Search for the cell housing the specified text and yield its [X, Y] center coordinate. 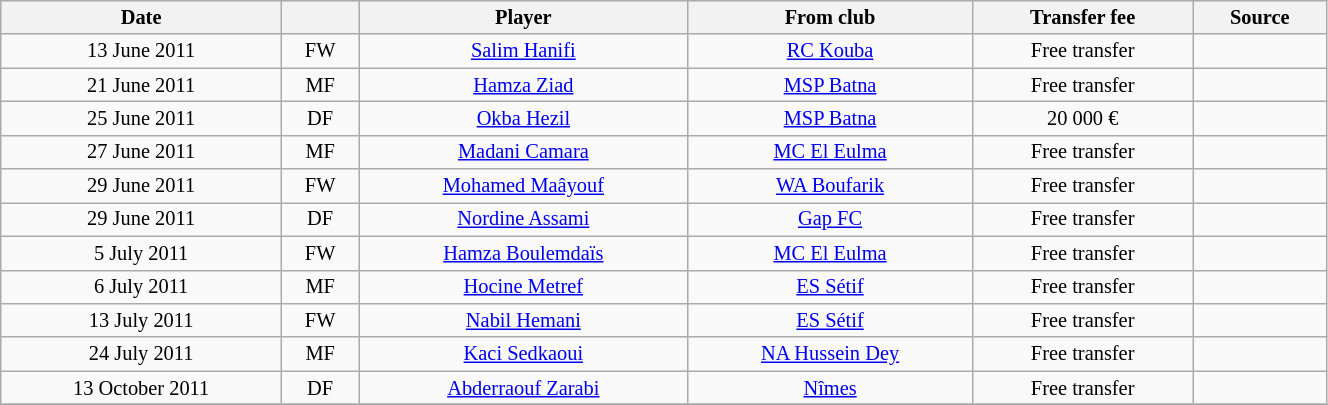
NA Hussein Dey [830, 354]
Nabil Hemani [524, 320]
24 July 2011 [142, 354]
Abderraouf Zarabi [524, 388]
Mohamed Maâyouf [524, 186]
Okba Hezil [524, 118]
WA Boufarik [830, 186]
Gap FC [830, 219]
Madani Camara [524, 152]
From club [830, 17]
20 000 € [1082, 118]
5 July 2011 [142, 253]
Hocine Metref [524, 287]
25 June 2011 [142, 118]
Player [524, 17]
13 July 2011 [142, 320]
Source [1260, 17]
6 July 2011 [142, 287]
Salim Hanifi [524, 51]
Date [142, 17]
13 October 2011 [142, 388]
Hamza Ziad [524, 85]
13 June 2011 [142, 51]
Transfer fee [1082, 17]
Kaci Sedkaoui [524, 354]
21 June 2011 [142, 85]
Nîmes [830, 388]
Hamza Boulemdaïs [524, 253]
RC Kouba [830, 51]
27 June 2011 [142, 152]
Nordine Assami [524, 219]
